Extract the (x, y) coordinate from the center of the cell holding the provided text.  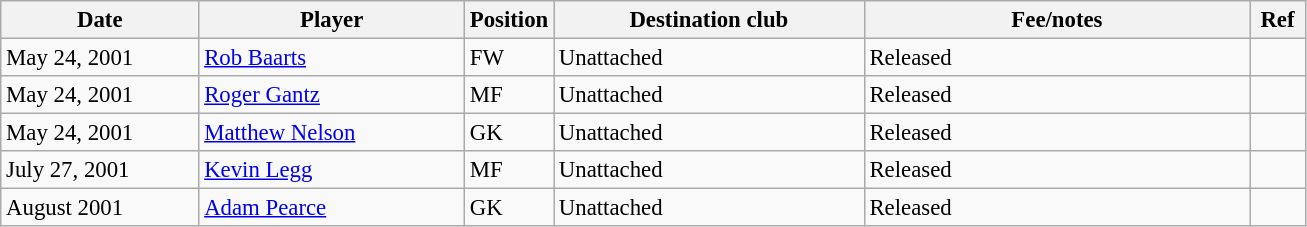
Fee/notes (1057, 20)
Kevin Legg (332, 170)
Position (508, 20)
Matthew Nelson (332, 133)
Destination club (710, 20)
Adam Pearce (332, 208)
August 2001 (100, 208)
Rob Baarts (332, 58)
Ref (1278, 20)
Date (100, 20)
Player (332, 20)
July 27, 2001 (100, 170)
FW (508, 58)
Roger Gantz (332, 95)
